For the text-containing cell, return its midpoint in (x, y) coordinate format. 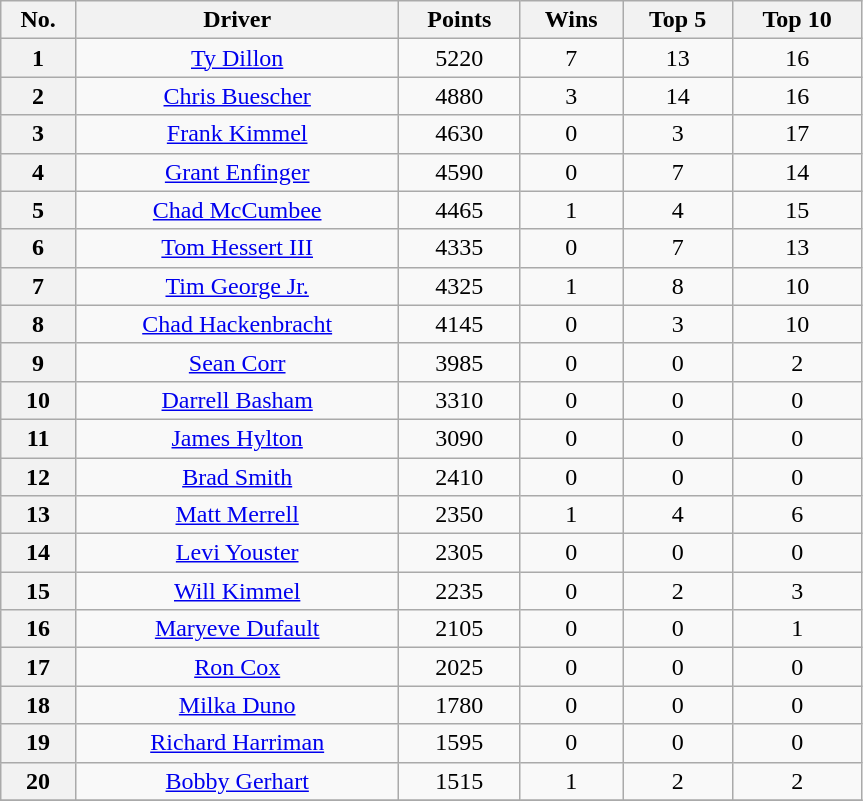
Darrell Basham (236, 400)
4630 (460, 134)
Grant Enfinger (236, 172)
Sean Corr (236, 362)
Driver (236, 20)
Chad McCumbee (236, 210)
Top 5 (678, 20)
Brad Smith (236, 477)
4145 (460, 324)
3310 (460, 400)
2410 (460, 477)
3090 (460, 438)
4590 (460, 172)
4335 (460, 248)
12 (38, 477)
Maryeve Dufault (236, 629)
1595 (460, 743)
Will Kimmel (236, 591)
Ty Dillon (236, 58)
4880 (460, 96)
Points (460, 20)
Wins (572, 20)
No. (38, 20)
20 (38, 781)
2350 (460, 515)
Chris Buescher (236, 96)
Milka Duno (236, 705)
1780 (460, 705)
James Hylton (236, 438)
2025 (460, 667)
Tim George Jr. (236, 286)
Ron Cox (236, 667)
Frank Kimmel (236, 134)
4325 (460, 286)
11 (38, 438)
1515 (460, 781)
Matt Merrell (236, 515)
9 (38, 362)
2105 (460, 629)
2235 (460, 591)
19 (38, 743)
5 (38, 210)
18 (38, 705)
5220 (460, 58)
Tom Hessert III (236, 248)
Top 10 (798, 20)
Levi Youster (236, 553)
Chad Hackenbracht (236, 324)
Bobby Gerhart (236, 781)
3985 (460, 362)
4465 (460, 210)
Richard Harriman (236, 743)
2305 (460, 553)
